Provide the [X, Y] coordinate of the cell's center where the given text is located.  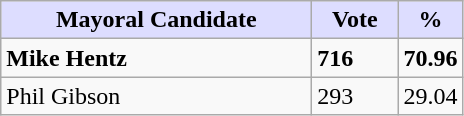
70.96 [430, 58]
29.04 [430, 96]
Phil Gibson [156, 96]
Mayoral Candidate [156, 20]
Vote [355, 20]
% [430, 20]
716 [355, 58]
Mike Hentz [156, 58]
293 [355, 96]
